Capture the cell that displays the provided text and extract its (x, y) central coordinate. 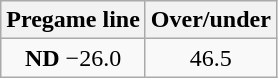
46.5 (210, 58)
ND −26.0 (74, 58)
Pregame line (74, 20)
Over/under (210, 20)
